Provide the [X, Y] coordinate of the cell's center where the given text is located.  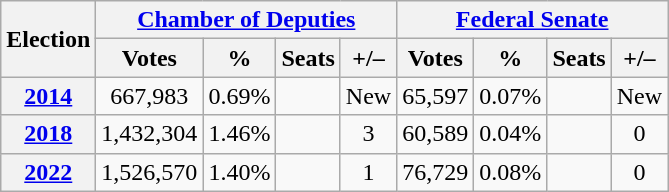
Federal Senate [532, 20]
76,729 [436, 172]
60,589 [436, 134]
0.08% [510, 172]
1 [368, 172]
1.40% [240, 172]
2022 [48, 172]
667,983 [150, 96]
1.46% [240, 134]
2018 [48, 134]
1,526,570 [150, 172]
65,597 [436, 96]
0.04% [510, 134]
Chamber of Deputies [246, 20]
3 [368, 134]
0.69% [240, 96]
0.07% [510, 96]
2014 [48, 96]
1,432,304 [150, 134]
Election [48, 39]
